Locate the cell with the specified text and output its [x, y] center coordinate. 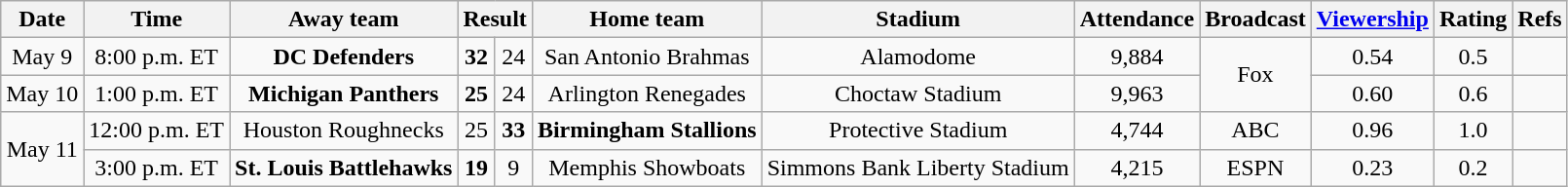
1.0 [1473, 131]
12:00 p.m. ET [157, 131]
0.2 [1473, 168]
0.23 [1372, 168]
Rating [1473, 19]
Protective Stadium [917, 131]
8:00 p.m. ET [157, 56]
Fox [1256, 75]
Houston Roughnecks [344, 131]
Stadium [917, 19]
St. Louis Battlehawks [344, 168]
9,884 [1137, 56]
ABC [1256, 131]
May 9 [43, 56]
0.60 [1372, 93]
Choctaw Stadium [917, 93]
Michigan Panthers [344, 93]
Broadcast [1256, 19]
Memphis Showboats [647, 168]
Birmingham Stallions [647, 131]
Simmons Bank Liberty Stadium [917, 168]
Alamodome [917, 56]
4,744 [1137, 131]
Viewership [1372, 19]
Result [495, 19]
9,963 [1137, 93]
9 [513, 168]
1:00 p.m. ET [157, 93]
32 [476, 56]
19 [476, 168]
33 [513, 131]
DC Defenders [344, 56]
May 11 [43, 149]
0.96 [1372, 131]
Away team [344, 19]
Arlington Renegades [647, 93]
4,215 [1137, 168]
Date [43, 19]
San Antonio Brahmas [647, 56]
0.54 [1372, 56]
0.6 [1473, 93]
Attendance [1137, 19]
3:00 p.m. ET [157, 168]
Home team [647, 19]
ESPN [1256, 168]
0.5 [1473, 56]
Time [157, 19]
Refs [1540, 19]
May 10 [43, 93]
